Search for the cell housing the specified text and yield its [X, Y] center coordinate. 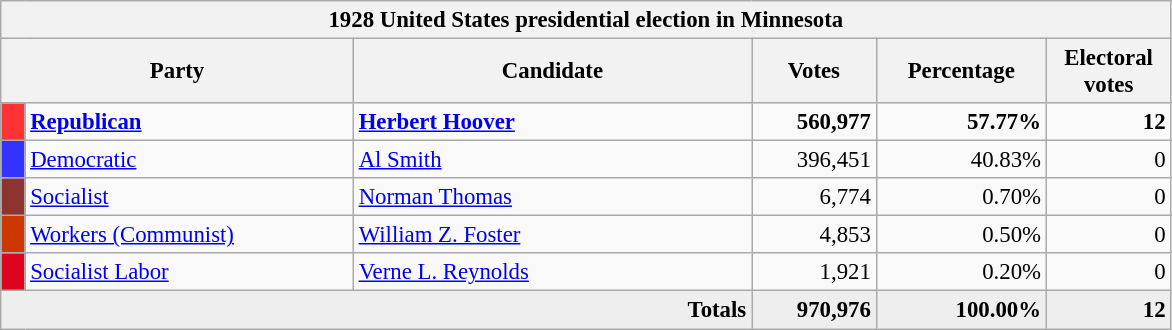
Socialist Labor [189, 273]
970,976 [814, 310]
Verne L. Reynolds [552, 273]
0.50% [961, 235]
0.70% [961, 197]
Party [178, 72]
Republican [189, 122]
Percentage [961, 72]
1928 United States presidential election in Minnesota [586, 20]
Electoral votes [1108, 72]
1,921 [814, 273]
Workers (Communist) [189, 235]
0.20% [961, 273]
6,774 [814, 197]
Votes [814, 72]
396,451 [814, 160]
Candidate [552, 72]
4,853 [814, 235]
100.00% [961, 310]
Socialist [189, 197]
40.83% [961, 160]
Norman Thomas [552, 197]
Totals [376, 310]
Democratic [189, 160]
560,977 [814, 122]
57.77% [961, 122]
William Z. Foster [552, 235]
Al Smith [552, 160]
Herbert Hoover [552, 122]
